Return (X, Y) of the center of cell containing provided text 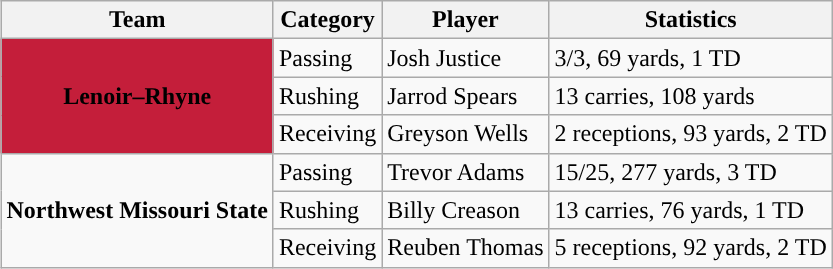
13 carries, 76 yards, 1 TD (690, 210)
5 receptions, 92 yards, 2 TD (690, 248)
3/3, 69 yards, 1 TD (690, 58)
Player (466, 20)
15/25, 277 yards, 3 TD (690, 172)
Team (137, 20)
Jarrod Spears (466, 96)
Josh Justice (466, 58)
Statistics (690, 20)
Billy Creason (466, 210)
Reuben Thomas (466, 248)
13 carries, 108 yards (690, 96)
Lenoir–Rhyne (137, 96)
Greyson Wells (466, 134)
2 receptions, 93 yards, 2 TD (690, 134)
Category (327, 20)
Trevor Adams (466, 172)
Northwest Missouri State (137, 210)
